Identify which cell holds the provided text, then report its (X, Y) central coordinate. 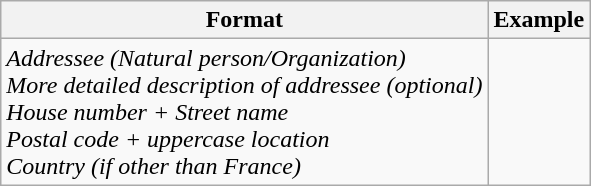
Example (539, 20)
Format (244, 20)
